Extract the (x, y) coordinate from the center of the cell holding the provided text.  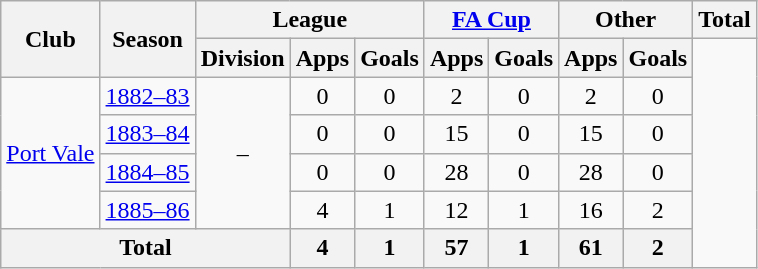
Season (148, 39)
1883–84 (148, 134)
Division (242, 58)
12 (456, 210)
16 (591, 210)
FA Cup (491, 20)
Club (50, 39)
61 (591, 248)
57 (456, 248)
1882–83 (148, 96)
League (310, 20)
– (242, 153)
Port Vale (50, 153)
1884–85 (148, 172)
1885–86 (148, 210)
Other (626, 20)
